For the text-containing cell, return its midpoint in (X, Y) coordinate format. 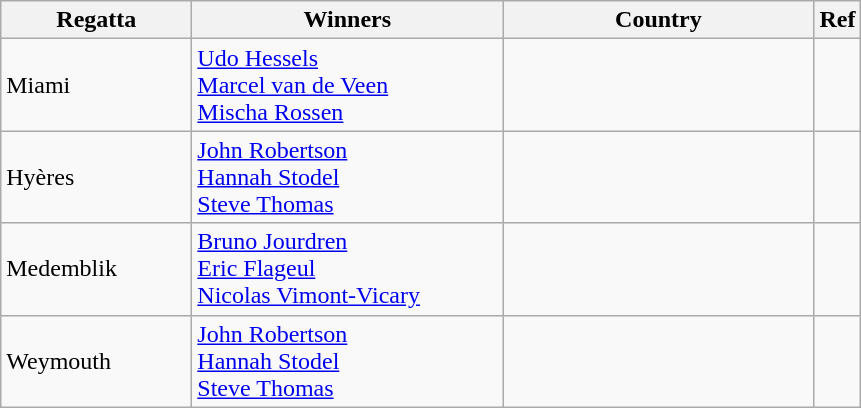
Weymouth (96, 361)
Udo HesselsMarcel van de VeenMischa Rossen (348, 85)
Winners (348, 20)
Country (658, 20)
Miami (96, 85)
Hyères (96, 177)
Medemblik (96, 269)
Bruno JourdrenEric FlageulNicolas Vimont-Vicary (348, 269)
Regatta (96, 20)
Ref (838, 20)
